Identify which cell holds the provided text, then report its [X, Y] central coordinate. 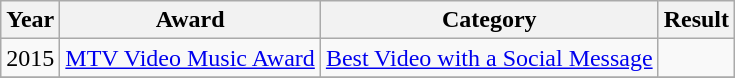
Year [30, 20]
2015 [30, 58]
Category [489, 20]
MTV Video Music Award [190, 58]
Result [696, 20]
Award [190, 20]
Best Video with a Social Message [489, 58]
